Extract the (x, y) coordinate from the center of the cell holding the provided text.  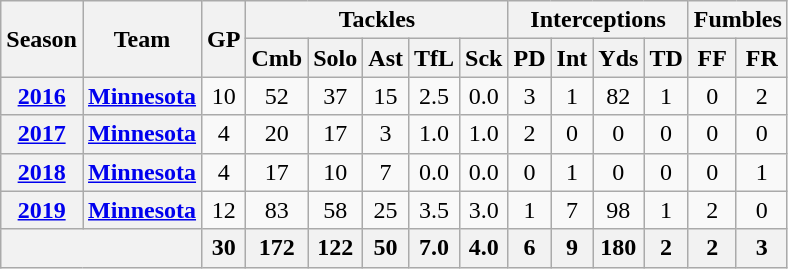
Ast (386, 58)
50 (386, 248)
122 (336, 248)
2016 (42, 96)
9 (572, 248)
20 (277, 134)
2018 (42, 172)
Team (142, 39)
83 (277, 210)
2017 (42, 134)
25 (386, 210)
180 (618, 248)
Cmb (277, 58)
4.0 (484, 248)
Fumbles (738, 20)
82 (618, 96)
Solo (336, 58)
37 (336, 96)
6 (530, 248)
3.5 (434, 210)
Sck (484, 58)
Yds (618, 58)
2.5 (434, 96)
FR (762, 58)
Int (572, 58)
7.0 (434, 248)
3.0 (484, 210)
TD (666, 58)
FF (712, 58)
PD (530, 58)
GP (224, 39)
TfL (434, 58)
Interceptions (598, 20)
98 (618, 210)
12 (224, 210)
15 (386, 96)
52 (277, 96)
30 (224, 248)
172 (277, 248)
58 (336, 210)
2019 (42, 210)
Tackles (377, 20)
Season (42, 39)
